Scan for the cell matching the given text and deliver its [x, y] coordinate at center. 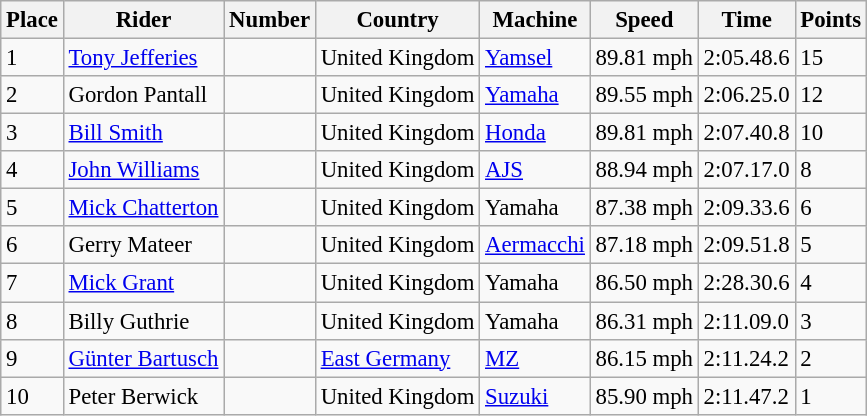
85.90 mph [644, 396]
Machine [536, 20]
Aermacchi [536, 245]
Time [746, 20]
Tony Jefferies [144, 58]
Bill Smith [144, 133]
John Williams [144, 170]
Speed [644, 20]
2:09.51.8 [746, 245]
2:28.30.6 [746, 283]
Billy Guthrie [144, 321]
86.15 mph [644, 358]
Country [397, 20]
Gordon Pantall [144, 95]
AJS [536, 170]
12 [830, 95]
Mick Grant [144, 283]
Points [830, 20]
2:11.09.0 [746, 321]
Günter Bartusch [144, 358]
7 [32, 283]
88.94 mph [644, 170]
Place [32, 20]
2:11.47.2 [746, 396]
2:06.25.0 [746, 95]
89.55 mph [644, 95]
Honda [536, 133]
Gerry Mateer [144, 245]
MZ [536, 358]
Mick Chatterton [144, 208]
86.50 mph [644, 283]
Suzuki [536, 396]
East Germany [397, 358]
15 [830, 58]
Yamsel [536, 58]
86.31 mph [644, 321]
2:05.48.6 [746, 58]
2:11.24.2 [746, 358]
Rider [144, 20]
Number [270, 20]
Peter Berwick [144, 396]
87.18 mph [644, 245]
2:07.17.0 [746, 170]
2:09.33.6 [746, 208]
87.38 mph [644, 208]
9 [32, 358]
2:07.40.8 [746, 133]
